Pinpoint the cell where the given text exists, returning its (X, Y) midpoint coordinate. 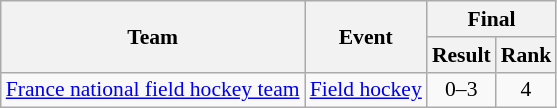
Rank (526, 55)
Team (153, 36)
France national field hockey team (153, 90)
0–3 (462, 90)
4 (526, 90)
Result (462, 55)
Final (492, 19)
Field hockey (366, 90)
Event (366, 36)
